Scan for the cell matching the given text and deliver its (x, y) coordinate at center. 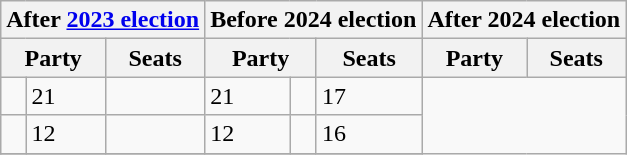
17 (368, 96)
Before 2024 election (314, 20)
16 (368, 134)
After 2024 election (524, 20)
After 2023 election (103, 20)
